Provide the (X, Y) coordinate of the cell's center where the given text is located.  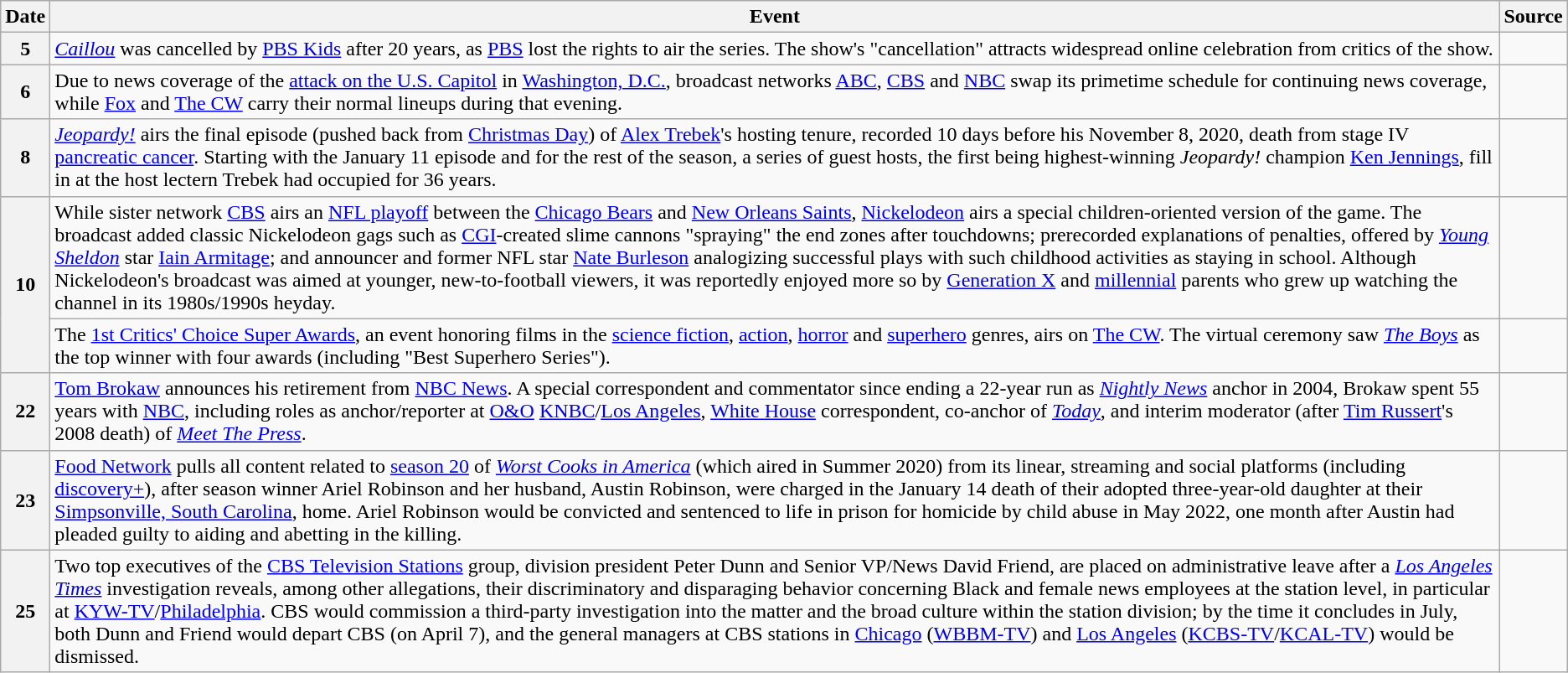
22 (25, 412)
6 (25, 92)
8 (25, 158)
Source (1533, 17)
10 (25, 285)
23 (25, 500)
25 (25, 611)
Event (775, 17)
5 (25, 49)
Date (25, 17)
